Search for the cell housing the specified text and yield its (X, Y) center coordinate. 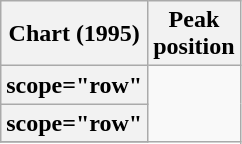
Peakposition (194, 34)
Chart (1995) (74, 34)
